Return [X, Y] of the center of cell containing provided text 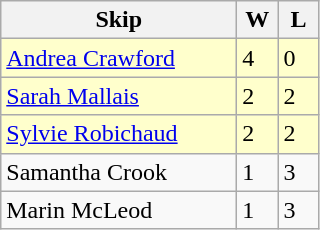
Sarah Mallais [119, 96]
W [258, 20]
L [298, 20]
Sylvie Robichaud [119, 134]
Samantha Crook [119, 172]
Marin McLeod [119, 210]
Skip [119, 20]
Andrea Crawford [119, 58]
4 [258, 58]
0 [298, 58]
